Output the [x, y] coordinate of the center of the cell containing the given text.  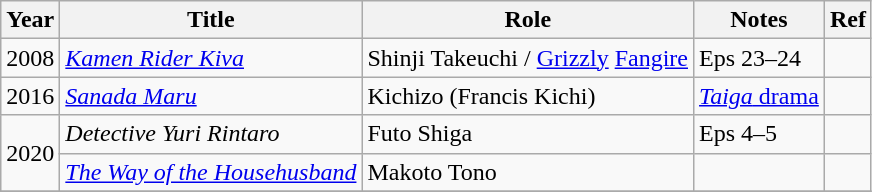
Sanada Maru [211, 96]
2016 [30, 96]
Year [30, 20]
Ref [848, 20]
2020 [30, 153]
Futo Shiga [528, 134]
The Way of the Househusband [211, 172]
Role [528, 20]
Title [211, 20]
Kichizo (Francis Kichi) [528, 96]
2008 [30, 58]
Eps 4–5 [760, 134]
Makoto Tono [528, 172]
Kamen Rider Kiva [211, 58]
Notes [760, 20]
Detective Yuri Rintaro [211, 134]
Eps 23–24 [760, 58]
Shinji Takeuchi / Grizzly Fangire [528, 58]
Taiga drama [760, 96]
